Provide the (X, Y) coordinate of the cell's center where the given text is located.  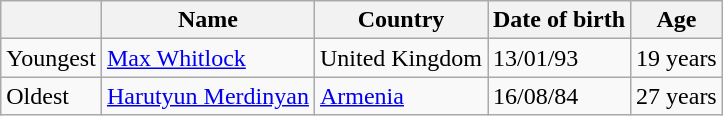
Harutyun Merdinyan (208, 96)
Max Whitlock (208, 58)
Country (400, 20)
Youngest (52, 58)
Date of birth (560, 20)
Armenia (400, 96)
27 years (677, 96)
13/01/93 (560, 58)
Name (208, 20)
16/08/84 (560, 96)
Oldest (52, 96)
Age (677, 20)
19 years (677, 58)
United Kingdom (400, 58)
